Pinpoint the cell where the given text exists, returning its (x, y) midpoint coordinate. 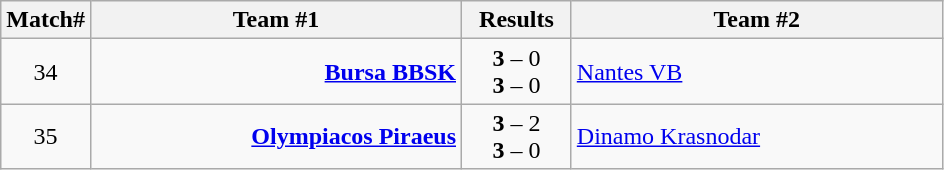
3 – 0 3 – 0 (517, 72)
Olympiacos Piraeus (276, 136)
34 (46, 72)
Match# (46, 20)
Team #2 (756, 20)
Bursa BBSK (276, 72)
35 (46, 136)
Dinamo Krasnodar (756, 136)
Results (517, 20)
3 – 2 3 – 0 (517, 136)
Nantes VB (756, 72)
Team #1 (276, 20)
